Return [X, Y] of the center of cell containing provided text 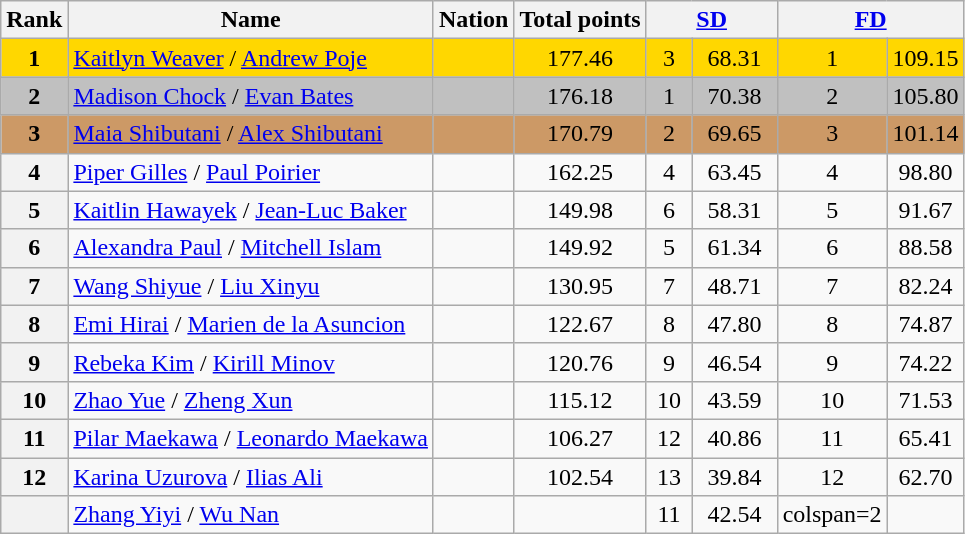
98.80 [926, 172]
62.70 [926, 477]
101.14 [926, 134]
74.22 [926, 362]
68.31 [734, 58]
39.84 [734, 477]
91.67 [926, 210]
149.98 [580, 210]
13 [669, 477]
71.53 [926, 400]
Nation [473, 20]
177.46 [580, 58]
SD [712, 20]
130.95 [580, 286]
102.54 [580, 477]
Zhang Yiyi / Wu Nan [251, 515]
82.24 [926, 286]
Piper Gilles / Paul Poirier [251, 172]
Zhao Yue / Zheng Xun [251, 400]
105.80 [926, 96]
47.80 [734, 324]
Kaitlin Hawayek / Jean-Luc Baker [251, 210]
61.34 [734, 248]
176.18 [580, 96]
Kaitlyn Weaver / Andrew Poje [251, 58]
162.25 [580, 172]
40.86 [734, 438]
48.71 [734, 286]
120.76 [580, 362]
170.79 [580, 134]
106.27 [580, 438]
43.59 [734, 400]
Rank [34, 20]
Total points [580, 20]
Wang Shiyue / Liu Xinyu [251, 286]
Maia Shibutani / Alex Shibutani [251, 134]
69.65 [734, 134]
Karina Uzurova / Ilias Ali [251, 477]
122.67 [580, 324]
Name [251, 20]
46.54 [734, 362]
115.12 [580, 400]
65.41 [926, 438]
Emi Hirai / Marien de la Asuncion [251, 324]
42.54 [734, 515]
colspan=2 [832, 515]
88.58 [926, 248]
Pilar Maekawa / Leonardo Maekawa [251, 438]
70.38 [734, 96]
Alexandra Paul / Mitchell Islam [251, 248]
Madison Chock / Evan Bates [251, 96]
63.45 [734, 172]
Rebeka Kim / Kirill Minov [251, 362]
58.31 [734, 210]
74.87 [926, 324]
149.92 [580, 248]
109.15 [926, 58]
FD [870, 20]
